Provide the (X, Y) coordinate of the cell's center where the given text is located.  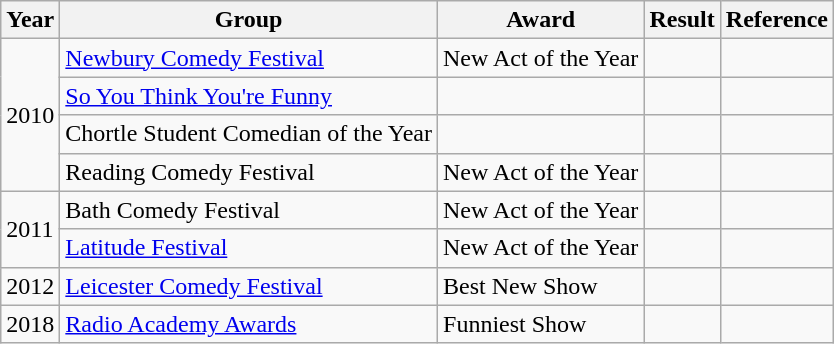
Result (682, 20)
Reading Comedy Festival (249, 172)
2018 (30, 324)
Best New Show (541, 286)
2012 (30, 286)
Radio Academy Awards (249, 324)
Year (30, 20)
2010 (30, 115)
Chortle Student Comedian of the Year (249, 134)
Latitude Festival (249, 248)
Funniest Show (541, 324)
2011 (30, 229)
Reference (776, 20)
Group (249, 20)
So You Think You're Funny (249, 96)
Leicester Comedy Festival (249, 286)
Award (541, 20)
Newbury Comedy Festival (249, 58)
Bath Comedy Festival (249, 210)
